Search for the cell housing the specified text and yield its [x, y] center coordinate. 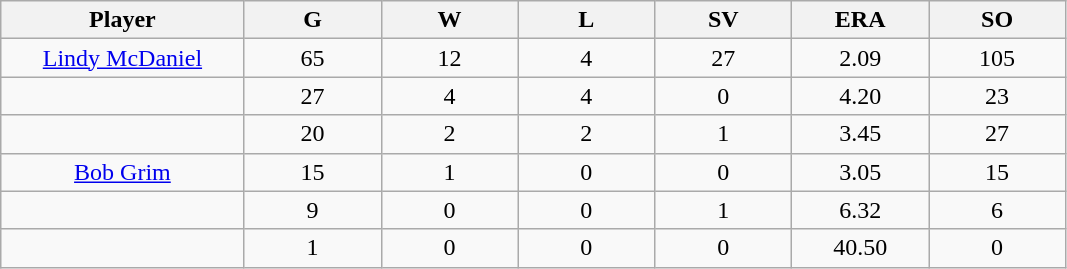
3.05 [860, 172]
4.20 [860, 96]
23 [998, 96]
Lindy McDaniel [122, 58]
6 [998, 210]
G [312, 20]
105 [998, 58]
SO [998, 20]
20 [312, 134]
9 [312, 210]
L [586, 20]
40.50 [860, 248]
2.09 [860, 58]
65 [312, 58]
W [450, 20]
SV [724, 20]
6.32 [860, 210]
ERA [860, 20]
Bob Grim [122, 172]
12 [450, 58]
3.45 [860, 134]
Player [122, 20]
